Search for the cell housing the specified text and yield its (X, Y) center coordinate. 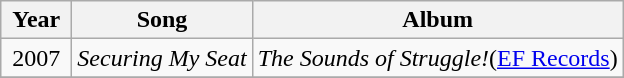
Song (162, 20)
2007 (36, 58)
Album (438, 20)
The Sounds of Struggle!(EF Records) (438, 58)
Year (36, 20)
Securing My Seat (162, 58)
